Pinpoint the cell where the given text exists, returning its [X, Y] midpoint coordinate. 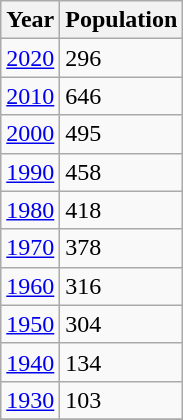
646 [122, 96]
1970 [30, 248]
103 [122, 400]
458 [122, 172]
134 [122, 362]
1960 [30, 286]
2020 [30, 58]
296 [122, 58]
1980 [30, 210]
316 [122, 286]
Year [30, 20]
2010 [30, 96]
1950 [30, 324]
1990 [30, 172]
304 [122, 324]
1940 [30, 362]
495 [122, 134]
378 [122, 248]
1930 [30, 400]
Population [122, 20]
2000 [30, 134]
418 [122, 210]
